Return [X, Y] of the center of cell containing provided text 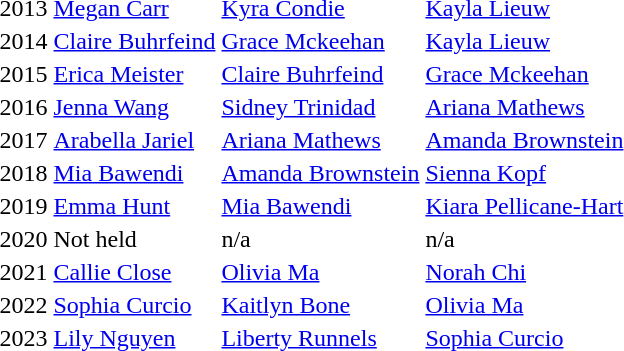
Grace Mckeehan [320, 41]
Erica Meister [134, 74]
Not held [134, 239]
Sophia Curcio [134, 305]
n/a [320, 239]
Olivia Ma [320, 272]
Jenna Wang [134, 107]
Callie Close [134, 272]
Sidney Trinidad [320, 107]
Amanda Brownstein [320, 173]
Arabella Jariel [134, 140]
Kaitlyn Bone [320, 305]
Emma Hunt [134, 206]
Ariana Mathews [320, 140]
